Pinpoint the cell where the given text exists, returning its [X, Y] midpoint coordinate. 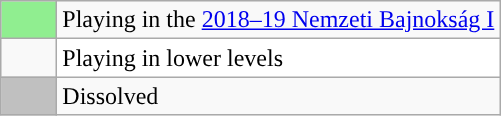
Playing in the 2018–19 Nemzeti Bajnokság I [278, 20]
Dissolved [278, 96]
Playing in lower levels [278, 58]
